Capture the cell that displays the provided text and extract its (x, y) central coordinate. 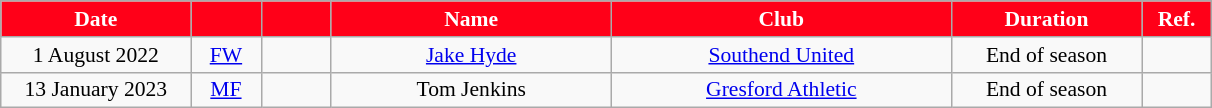
Southend United (781, 55)
FW (226, 55)
Ref. (1177, 19)
Gresford Athletic (781, 90)
Tom Jenkins (471, 90)
1 August 2022 (96, 55)
Jake Hyde (471, 55)
MF (226, 90)
13 January 2023 (96, 90)
Name (471, 19)
Club (781, 19)
Date (96, 19)
Duration (1046, 19)
